Scan for the cell matching the given text and deliver its [X, Y] coordinate at center. 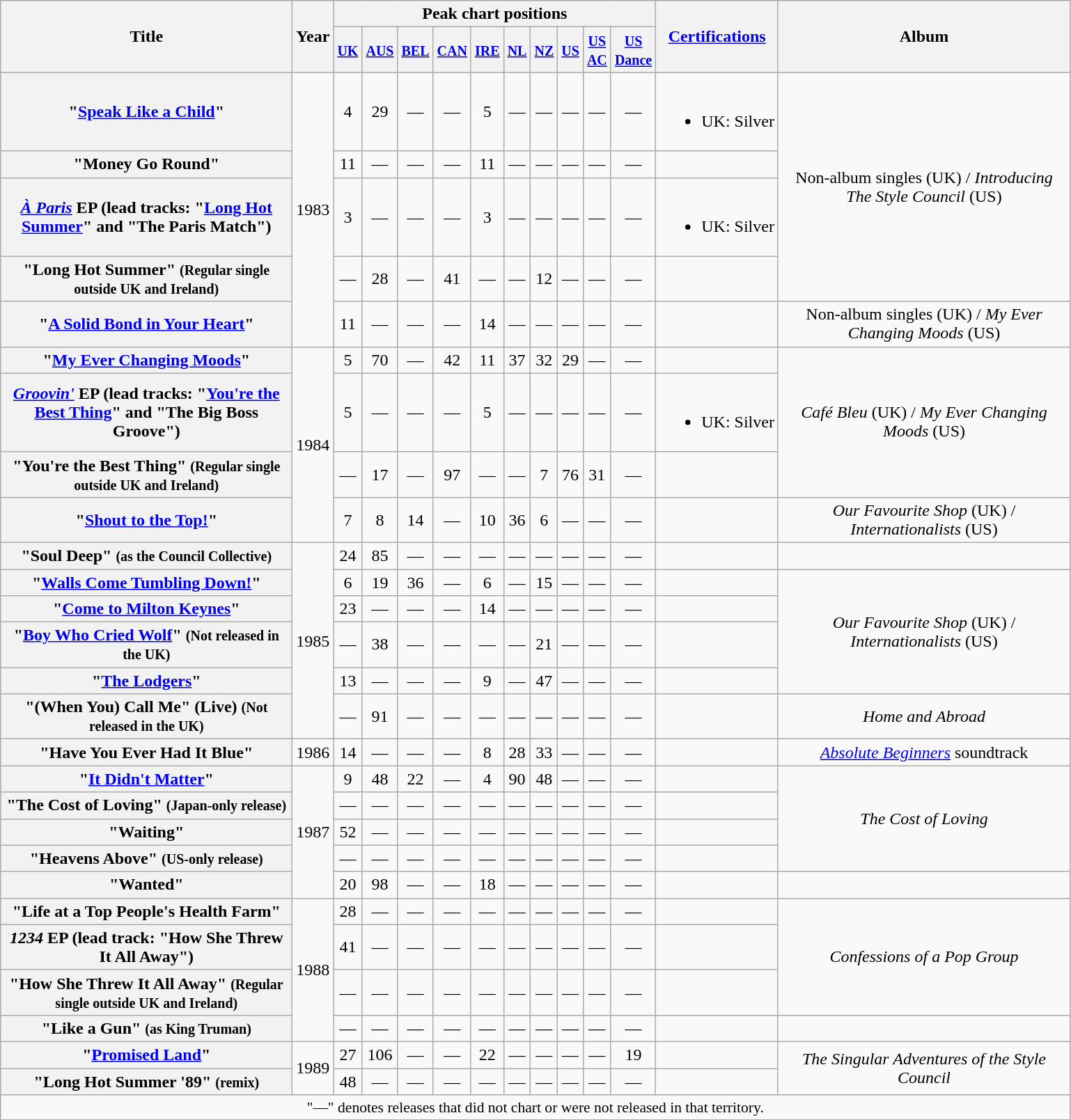
"Boy Who Cried Wolf" (Not released in the UK) [146, 645]
1987 [313, 832]
Café Bleu (UK) / My Ever Changing Moods (US) [923, 422]
CAN [452, 50]
"Soul Deep" (as the Council Collective) [146, 555]
1988 [313, 970]
106 [380, 1055]
1234 EP (lead track: "How She Threw It All Away") [146, 947]
"Money Go Round" [146, 164]
15 [545, 583]
1983 [313, 210]
Title [146, 36]
85 [380, 555]
1984 [313, 444]
Non-album singles (UK) / Introducing The Style Council (US) [923, 187]
18 [487, 885]
"Long Hot Summer '89" (remix) [146, 1081]
"Waiting" [146, 832]
AUS [380, 50]
32 [545, 360]
USAC [597, 50]
"Shout to the Top!" [146, 519]
1985 [313, 640]
"Speak Like a Child" [146, 111]
Absolute Beginners soundtrack [923, 752]
The Cost of Loving [923, 819]
10 [487, 519]
1989 [313, 1068]
"Life at a Top People's Health Farm" [146, 911]
"The Cost of Loving" (Japan-only release) [146, 805]
Peak chart positions [494, 14]
Certifications [717, 36]
24 [348, 555]
USDance [633, 50]
Year [313, 36]
"(When You) Call Me" (Live) (Not released in the UK) [146, 717]
"You're the Best Thing" (Regular single outside UK and Ireland) [146, 475]
38 [380, 645]
27 [348, 1055]
"A Solid Bond in Your Heart" [146, 324]
1986 [313, 752]
52 [348, 832]
"Heavens Above" (US-only release) [146, 858]
"How She Threw It All Away" (Regular single outside UK and Ireland) [146, 993]
70 [380, 360]
37 [517, 360]
12 [545, 278]
97 [452, 475]
NL [517, 50]
IRE [487, 50]
Non-album singles (UK) / My Ever Changing Moods (US) [923, 324]
US [571, 50]
42 [452, 360]
90 [517, 779]
"Walls Come Tumbling Down!" [146, 583]
31 [597, 475]
"Long Hot Summer" (Regular single outside UK and Ireland) [146, 278]
À Paris EP (lead tracks: "Long Hot Summer" and "The Paris Match") [146, 217]
Groovin' EP (lead tracks: "You're the Best Thing" and "The Big Boss Groove") [146, 412]
Confessions of a Pop Group [923, 956]
20 [348, 885]
"The Lodgers" [146, 681]
23 [348, 609]
The Singular Adventures of the Style Council [923, 1068]
"—" denotes releases that did not chart or were not released in that territory. [535, 1107]
33 [545, 752]
"Come to Milton Keynes" [146, 609]
"Promised Land" [146, 1055]
"It Didn't Matter" [146, 779]
98 [380, 885]
17 [380, 475]
47 [545, 681]
"My Ever Changing Moods" [146, 360]
"Like a Gun" (as King Truman) [146, 1028]
76 [571, 475]
"Have You Ever Had It Blue" [146, 752]
"Wanted" [146, 885]
21 [545, 645]
BEL [415, 50]
Album [923, 36]
NZ [545, 50]
91 [380, 717]
13 [348, 681]
UK [348, 50]
Home and Abroad [923, 717]
